Return the (x, y) coordinate for the center point of the cell that contains the specified text.  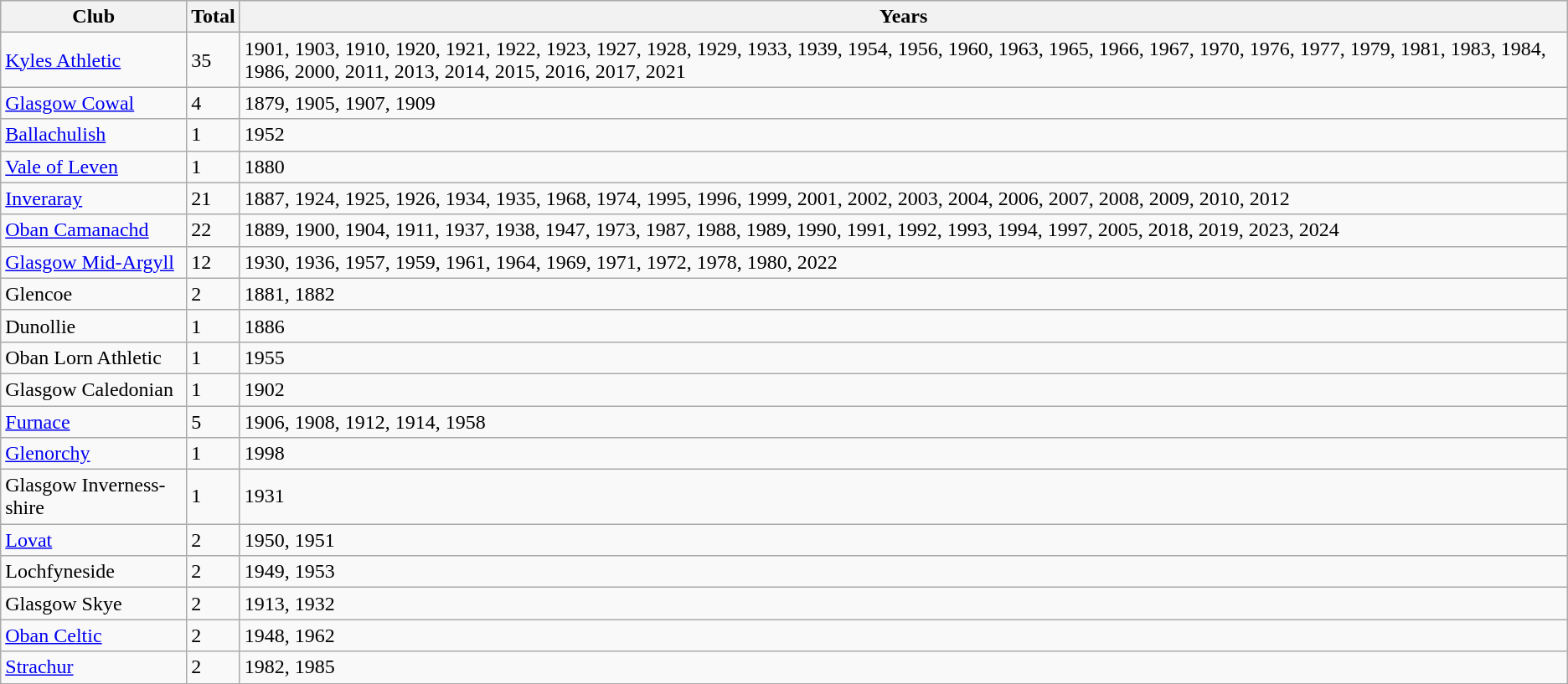
Lochfyneside (94, 572)
Glasgow Caledonian (94, 389)
Kyles Athletic (94, 60)
Lovat (94, 540)
1949, 1953 (903, 572)
1982, 1985 (903, 667)
35 (214, 60)
1950, 1951 (903, 540)
21 (214, 198)
Oban Celtic (94, 635)
Oban Camanachd (94, 230)
1889, 1900, 1904, 1911, 1937, 1938, 1947, 1973, 1987, 1988, 1989, 1990, 1991, 1992, 1993, 1994, 1997, 2005, 2018, 2019, 2023, 2024 (903, 230)
1881, 1882 (903, 294)
1880 (903, 167)
1998 (903, 454)
1955 (903, 357)
1913, 1932 (903, 604)
1931 (903, 497)
Glasgow Cowal (94, 103)
Club (94, 17)
22 (214, 230)
1948, 1962 (903, 635)
Glasgow Mid-Argyll (94, 262)
Inveraray (94, 198)
1906, 1908, 1912, 1914, 1958 (903, 421)
Glasgow Skye (94, 604)
Furnace (94, 421)
4 (214, 103)
Glencoe (94, 294)
1952 (903, 135)
Total (214, 17)
5 (214, 421)
Strachur (94, 667)
Ballachulish (94, 135)
Years (903, 17)
Glenorchy (94, 454)
Glasgow Inverness-shire (94, 497)
Dunollie (94, 326)
1886 (903, 326)
1902 (903, 389)
1879, 1905, 1907, 1909 (903, 103)
1930, 1936, 1957, 1959, 1961, 1964, 1969, 1971, 1972, 1978, 1980, 2022 (903, 262)
Vale of Leven (94, 167)
1887, 1924, 1925, 1926, 1934, 1935, 1968, 1974, 1995, 1996, 1999, 2001, 2002, 2003, 2004, 2006, 2007, 2008, 2009, 2010, 2012 (903, 198)
Oban Lorn Athletic (94, 357)
12 (214, 262)
